Extract the [X, Y] coordinate from the center of the cell holding the provided text.  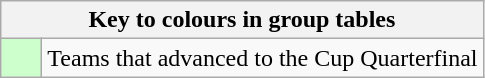
Key to colours in group tables [242, 20]
Teams that advanced to the Cup Quarterfinal [262, 58]
